For the text-containing cell, return its midpoint in (x, y) coordinate format. 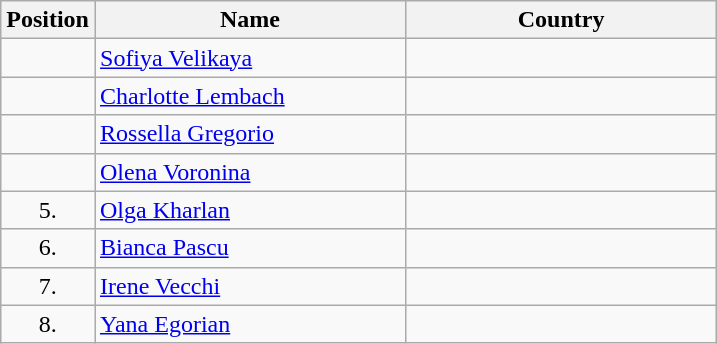
5. (48, 210)
6. (48, 248)
Name (250, 20)
Olga Kharlan (250, 210)
Sofiya Velikaya (250, 58)
Yana Egorian (250, 324)
Position (48, 20)
Irene Vecchi (250, 286)
Olena Voronina (250, 172)
Country (562, 20)
Rossella Gregorio (250, 134)
7. (48, 286)
8. (48, 324)
Charlotte Lembach (250, 96)
Bianca Pascu (250, 248)
